Capture the cell that displays the provided text and extract its (x, y) central coordinate. 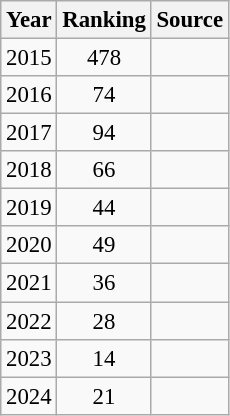
14 (104, 358)
2020 (29, 245)
Ranking (104, 20)
66 (104, 170)
2018 (29, 170)
2023 (29, 358)
478 (104, 58)
2024 (29, 396)
21 (104, 396)
Year (29, 20)
2022 (29, 321)
2019 (29, 208)
36 (104, 283)
28 (104, 321)
49 (104, 245)
2021 (29, 283)
44 (104, 208)
2015 (29, 58)
2016 (29, 95)
2017 (29, 133)
74 (104, 95)
94 (104, 133)
Source (190, 20)
